Return [x, y] of the center of cell containing provided text 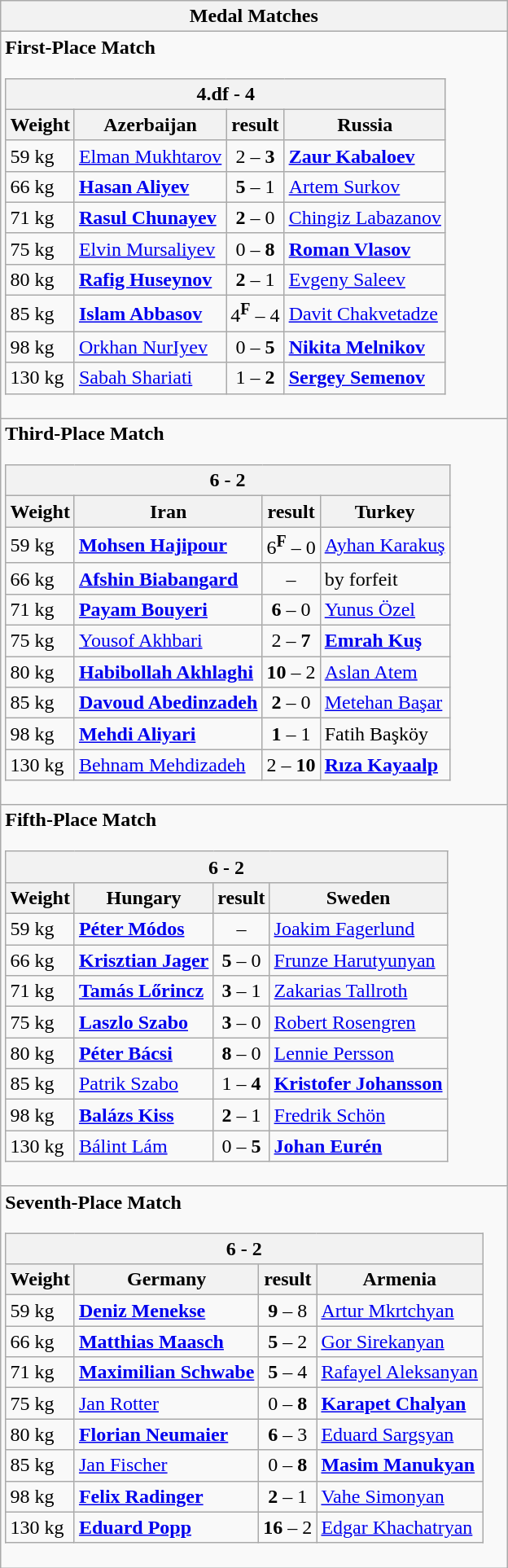
6 – 0 [291, 610]
Germany [166, 1280]
Masim Manukyan [400, 1465]
Vahe Simonyan [400, 1496]
2 – 10 [291, 765]
Rıza Kayaalp [384, 765]
by forfeit [384, 578]
4F – 4 [256, 314]
Bálint Lám [143, 1146]
Eduard Sargsyan [400, 1434]
Matthias Maasch [166, 1342]
Joakim Fagerlund [358, 929]
Tamás Lőrincz [143, 991]
Felix Radinger [166, 1496]
Aslan Atem [384, 672]
Islam Abbasov [150, 314]
Fredrik Schön [358, 1115]
Robert Rosengren [358, 1022]
Péter Módos [143, 929]
Sergey Semenov [365, 378]
Sabah Shariati [150, 378]
Evgeny Saleev [365, 279]
3 – 1 [241, 991]
Emrah Kuş [384, 641]
Payam Bouyeri [168, 610]
2 – 7 [291, 641]
9 – 8 [288, 1311]
Behnam Mehdizadeh [168, 765]
Hungary [143, 898]
Metehan Başar [384, 703]
Mehdi Aliyari [168, 734]
16 – 2 [288, 1527]
Maximilian Schwabe [166, 1373]
5 – 4 [288, 1373]
2 – 3 [256, 156]
Laszlo Szabo [143, 1022]
Orkhan NurIyev [150, 347]
Yunus Özel [384, 610]
Davoud Abedinzadeh [168, 703]
Patrik Szabo [143, 1084]
Zakarias Tallroth [358, 991]
Rafayel Aleksanyan [400, 1373]
5 – 0 [241, 960]
Russia [365, 125]
Mohsen Hajipour [168, 546]
Lennie Persson [358, 1053]
Davit Chakvetadze [365, 314]
1 – 4 [241, 1084]
Armenia [400, 1280]
Deniz Menekse [166, 1311]
Nikita Melnikov [365, 347]
Medal Matches [254, 16]
Afshin Biabangard [168, 578]
Karapet Chalyan [400, 1403]
Rasul Chunayev [150, 217]
Ayhan Karakuş [384, 546]
Jan Rotter [166, 1403]
5 – 2 [288, 1342]
5 – 1 [256, 187]
Fatih Başköy [384, 734]
Elvin Mursaliyev [150, 248]
6 – 3 [288, 1434]
Chingiz Labazanov [365, 217]
Péter Bácsi [143, 1053]
1 – 2 [256, 378]
Rafig Huseynov [150, 279]
Iran [168, 512]
10 – 2 [291, 672]
Jan Fischer [166, 1465]
Habibollah Akhlaghi [168, 672]
Florian Neumaier [166, 1434]
Azerbaijan [150, 125]
8 – 0 [241, 1053]
Eduard Popp [166, 1527]
4.df - 4 [226, 94]
Turkey [384, 512]
Johan Eurén [358, 1146]
Artur Mkrtchyan [400, 1311]
Balázs Kiss [143, 1115]
Gor Sirekanyan [400, 1342]
Edgar Khachatryan [400, 1527]
Yousof Akhbari [168, 641]
Roman Vlasov [365, 248]
Artem Surkov [365, 187]
Krisztian Jager [143, 960]
6F – 0 [291, 546]
Sweden [358, 898]
Frunze Harutyunyan [358, 960]
Zaur Kabaloev [365, 156]
Kristofer Johansson [358, 1084]
Hasan Aliyev [150, 187]
1 – 1 [291, 734]
Elman Mukhtarov [150, 156]
3 – 0 [241, 1022]
